Search for the cell housing the specified text and yield its (X, Y) center coordinate. 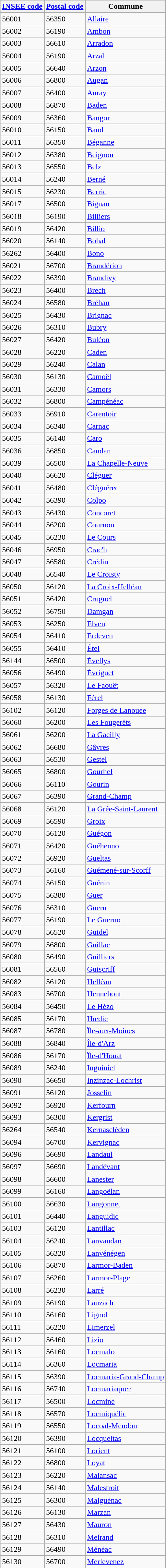
56057 (22, 685)
56089 (22, 1068)
56024 (22, 303)
Lignol (125, 1315)
Arzon (125, 68)
La Gacilly (125, 735)
Béganne (125, 142)
Campénéac (125, 401)
56099 (22, 1191)
Carentoir (125, 414)
Brignac (125, 315)
56114 (22, 1364)
Languidic (125, 1216)
56047 (22, 562)
Locmariaquer (125, 1389)
Damgan (125, 611)
Larmor-Baden (125, 1265)
56097 (22, 1167)
56122 (22, 1463)
56078 (22, 932)
Erdeven (125, 636)
Kergrist (125, 1117)
Billio (125, 229)
Limerzel (125, 1327)
Crédin (125, 562)
56039 (22, 463)
Le Croisty (125, 574)
56600 (65, 1179)
56460 (65, 1340)
Bréhan (125, 303)
56070 (22, 833)
La Chapelle-Neuve (125, 463)
56054 (22, 636)
56065 (22, 772)
56128 (22, 1537)
56033 (22, 414)
Lauzach (125, 1302)
56480 (65, 488)
Baud (125, 130)
Guémené-sur-Scorff (125, 870)
56740 (65, 1389)
56640 (65, 68)
56074 (22, 883)
56117 (22, 1401)
56026 (22, 327)
56023 (22, 290)
Guer (125, 895)
Auray (125, 93)
56018 (22, 216)
Lanvaudan (125, 1241)
56025 (22, 315)
Inguiniel (125, 1068)
Cléguer (125, 475)
56840 (65, 1043)
56560 (65, 969)
56094 (22, 1142)
56073 (22, 870)
Bignan (125, 204)
56085 (22, 1019)
56044 (22, 525)
56129 (22, 1550)
La Grée-Saint-Laurent (125, 809)
56028 (22, 352)
Lanvénégen (125, 1253)
Île-d'Arz (125, 1043)
Landaul (125, 1155)
Loyat (125, 1463)
Billiers (125, 216)
56015 (22, 192)
Guéhenno (125, 846)
Hennebont (125, 994)
Josselin (125, 1093)
56081 (22, 969)
56030 (22, 377)
56262 (22, 253)
56082 (22, 982)
Le Guerno (125, 920)
56127 (22, 1525)
56108 (22, 1290)
56009 (22, 117)
56950 (65, 550)
56066 (22, 784)
Mauron (125, 1525)
56105 (22, 1253)
56264 (22, 1130)
Grand-Champ (125, 796)
Kervignac (125, 1142)
Caden (125, 352)
56055 (22, 648)
Lanester (125, 1179)
56102 (22, 710)
56091 (22, 1093)
56116 (22, 1389)
56570 (65, 1414)
Elven (125, 624)
Cruguel (125, 599)
Merlevenez (125, 1562)
Guiscriff (125, 969)
Inzinzac-Lochrist (125, 1080)
Île-aux-Moines (125, 1031)
56121 (22, 1451)
Locmalo (125, 1352)
Guillac (125, 945)
56113 (22, 1352)
56750 (65, 611)
Camors (125, 389)
56340 (65, 426)
56106 (22, 1265)
56330 (65, 389)
56008 (22, 105)
56041 (22, 488)
56001 (22, 19)
56126 (22, 1512)
56144 (22, 661)
Postal code (65, 6)
56052 (22, 611)
56012 (22, 155)
56123 (22, 1475)
56076 (22, 907)
56092 (22, 1105)
Arzal (125, 56)
Commune (125, 6)
56027 (22, 340)
56053 (22, 624)
Augan (125, 80)
Helléan (125, 982)
56067 (22, 796)
56056 (22, 673)
56260 (65, 1278)
56530 (65, 760)
56020 (22, 241)
56060 (22, 722)
56088 (22, 1043)
Belz (125, 167)
Malestroit (125, 1488)
56036 (22, 451)
56101 (22, 1216)
56010 (22, 130)
56112 (22, 1340)
56098 (22, 1179)
56006 (22, 80)
Guilliers (125, 957)
Langonnet (125, 1204)
56051 (22, 599)
Forges de Lanouée (125, 710)
Gourhel (125, 772)
Étel (125, 648)
Férel (125, 698)
56068 (22, 809)
56910 (65, 414)
56109 (22, 1302)
56072 (22, 858)
56084 (22, 1006)
56007 (22, 93)
Locmiquélic (125, 1414)
Bohal (125, 241)
Arradon (125, 43)
Évriguet (125, 673)
56029 (22, 365)
Langoëlan (125, 1191)
Groix (125, 821)
56111 (22, 1327)
Ambon (125, 31)
Camoël (125, 377)
56087 (22, 1031)
56680 (65, 747)
56780 (65, 1031)
56043 (22, 512)
Évellys (125, 661)
56520 (65, 932)
Berric (125, 192)
56013 (22, 167)
56005 (22, 68)
56034 (22, 426)
Guénin (125, 883)
56063 (22, 760)
56077 (22, 920)
56042 (22, 500)
Bono (125, 253)
Landévant (125, 1167)
Kernascléden (125, 1130)
Le Faouët (125, 685)
Melrand (125, 1537)
Guern (125, 907)
56093 (22, 1117)
56046 (22, 550)
56071 (22, 846)
Brech (125, 290)
Gâvres (125, 747)
56002 (22, 31)
56017 (22, 204)
Allaire (125, 19)
56079 (22, 945)
Larré (125, 1290)
Caro (125, 438)
56125 (22, 1500)
Kerfourn (125, 1105)
56630 (65, 1204)
Beignon (125, 155)
56075 (22, 895)
56440 (65, 1216)
Brandérion (125, 266)
Concoret (125, 512)
Locmaria (125, 1364)
56119 (22, 1426)
56031 (22, 389)
56032 (22, 401)
INSEE code (22, 6)
Hœdic (125, 1019)
Calan (125, 365)
56061 (22, 735)
56003 (22, 43)
56850 (65, 451)
56118 (22, 1414)
56080 (22, 957)
56090 (22, 1080)
Carnac (125, 426)
La Croix-Helléan (125, 587)
Locminé (125, 1401)
56086 (22, 1056)
Lizio (125, 1340)
Le Hézo (125, 1006)
56058 (22, 698)
56450 (65, 1006)
Ménéac (125, 1550)
56069 (22, 821)
56014 (22, 179)
56096 (22, 1155)
56107 (22, 1278)
56115 (22, 1377)
Les Fougerêts (125, 722)
Locqueltas (125, 1438)
Malguénac (125, 1500)
56040 (22, 475)
56050 (22, 587)
Locoal-Mendon (125, 1426)
Guidel (125, 932)
Brandivy (125, 278)
Cléguérec (125, 488)
56035 (22, 438)
Gueltas (125, 858)
Berné (125, 179)
56048 (22, 574)
Cournon (125, 525)
56610 (65, 43)
Marzan (125, 1512)
56083 (22, 994)
56062 (22, 747)
56004 (22, 56)
Caudan (125, 451)
Gourin (125, 784)
56022 (22, 278)
Colpo (125, 500)
56011 (22, 142)
56045 (22, 537)
Bangor (125, 117)
56124 (22, 1488)
Guégon (125, 833)
56590 (65, 821)
Locmaria-Grand-Champ (125, 1377)
56103 (22, 1228)
56250 (65, 624)
Crac'h (125, 550)
Larmor-Plage (125, 1278)
56650 (65, 1080)
Buléon (125, 340)
56620 (65, 475)
Malansac (125, 1475)
Lantillac (125, 1228)
Gestel (125, 760)
Île-d'Houat (125, 1056)
Bubry (125, 327)
56021 (22, 266)
56019 (22, 229)
56104 (22, 1241)
Baden (125, 105)
Le Cours (125, 537)
Lorient (125, 1451)
